Determine the (x, y) coordinate at the center of the cell enclosing the given text.  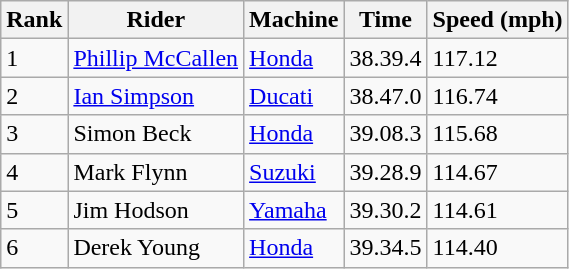
116.74 (498, 96)
4 (34, 172)
38.39.4 (386, 58)
2 (34, 96)
39.30.2 (386, 210)
Time (386, 20)
Suzuki (294, 172)
Phillip McCallen (156, 58)
39.08.3 (386, 134)
Ian Simpson (156, 96)
115.68 (498, 134)
39.28.9 (386, 172)
6 (34, 248)
Simon Beck (156, 134)
Ducati (294, 96)
114.67 (498, 172)
Mark Flynn (156, 172)
117.12 (498, 58)
Machine (294, 20)
Rider (156, 20)
1 (34, 58)
Yamaha (294, 210)
Derek Young (156, 248)
39.34.5 (386, 248)
114.61 (498, 210)
Jim Hodson (156, 210)
5 (34, 210)
38.47.0 (386, 96)
3 (34, 134)
Rank (34, 20)
Speed (mph) (498, 20)
114.40 (498, 248)
